Locate the cell with the specified text and output its [x, y] center coordinate. 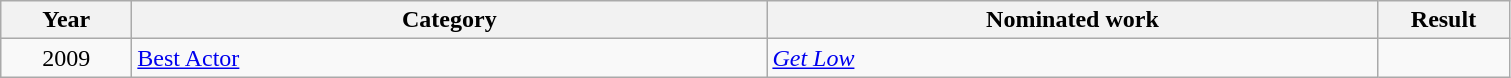
Result [1444, 20]
Best Actor [450, 58]
Nominated work [1072, 20]
Category [450, 20]
Year [66, 20]
2009 [66, 58]
Get Low [1072, 58]
